For the text-containing cell, return its midpoint in [x, y] coordinate format. 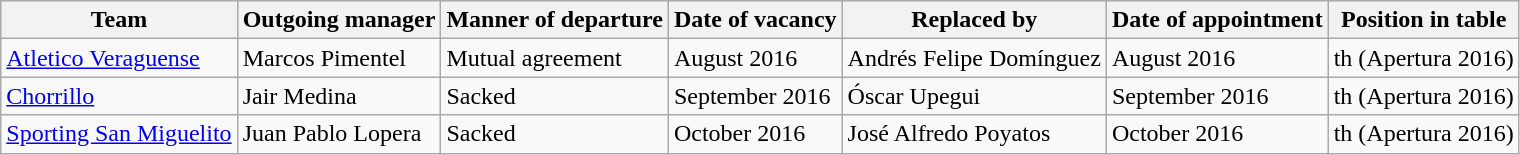
Sporting San Miguelito [119, 134]
Position in table [1424, 20]
Replaced by [974, 20]
Atletico Veraguense [119, 58]
Manner of departure [554, 20]
José Alfredo Poyatos [974, 134]
Andrés Felipe Domínguez [974, 58]
Date of vacancy [755, 20]
Marcos Pimentel [339, 58]
Date of appointment [1217, 20]
Juan Pablo Lopera [339, 134]
Team [119, 20]
Jair Medina [339, 96]
Mutual agreement [554, 58]
Chorrillo [119, 96]
Outgoing manager [339, 20]
Óscar Upegui [974, 96]
